Find where the given text appears and provide that cell's center as [x, y] coordinate. 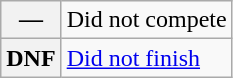
Did not finish [146, 58]
DNF [31, 58]
— [31, 20]
Did not compete [146, 20]
